Determine the [x, y] coordinate at the center of the cell enclosing the given text.  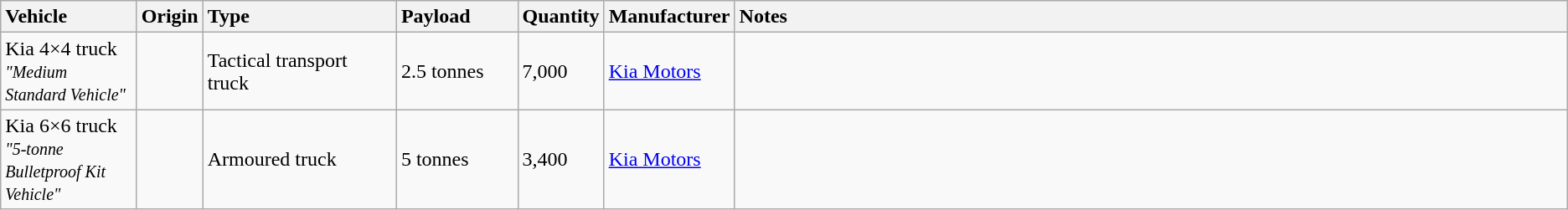
Manufacturer [669, 17]
Quantity [561, 17]
2.5 tonnes [457, 71]
Notes [1151, 17]
Armoured truck [300, 159]
Type [300, 17]
Payload [457, 17]
Kia 4×4 truck"Medium Standard Vehicle" [69, 71]
7,000 [561, 71]
Origin [169, 17]
Tactical transport truck [300, 71]
Vehicle [69, 17]
3,400 [561, 159]
Kia 6×6 truck"5-tonne Bulletproof Kit Vehicle" [69, 159]
5 tonnes [457, 159]
